Return the [X, Y] coordinate for the center point of the cell that contains the specified text.  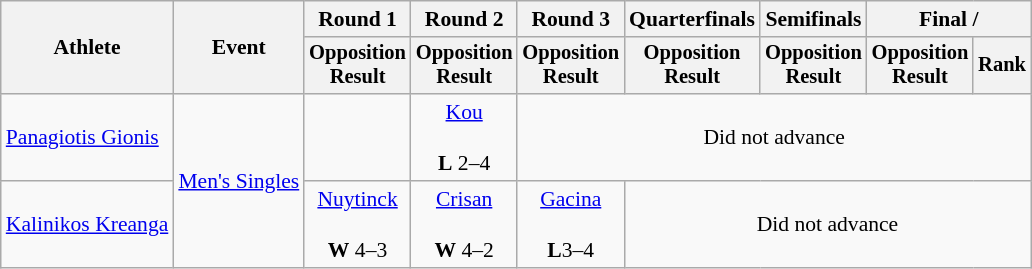
GacinaL3–4 [570, 224]
KouL 2–4 [464, 138]
Rank [1002, 66]
NuytinckW 4–3 [358, 224]
Kalinikos Kreanga [88, 224]
Round 1 [358, 19]
Semifinals [814, 19]
Men's Singles [238, 180]
CrisanW 4–2 [464, 224]
Panagiotis Gionis [88, 138]
Round 2 [464, 19]
Event [238, 48]
Quarterfinals [692, 19]
Final / [949, 19]
Round 3 [570, 19]
Athlete [88, 48]
